Return the [x, y] coordinate for the center point of the cell that contains the specified text.  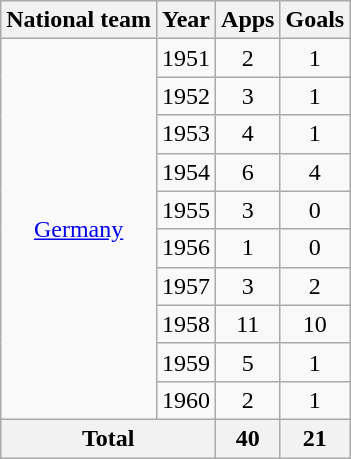
6 [248, 172]
1953 [186, 134]
1954 [186, 172]
1955 [186, 210]
11 [248, 324]
1957 [186, 286]
21 [315, 438]
Apps [248, 20]
Year [186, 20]
1956 [186, 248]
Total [108, 438]
1958 [186, 324]
National team [79, 20]
5 [248, 362]
Germany [79, 230]
10 [315, 324]
Goals [315, 20]
1951 [186, 58]
1960 [186, 400]
1952 [186, 96]
40 [248, 438]
1959 [186, 362]
